Identify which cell holds the provided text, then report its (x, y) central coordinate. 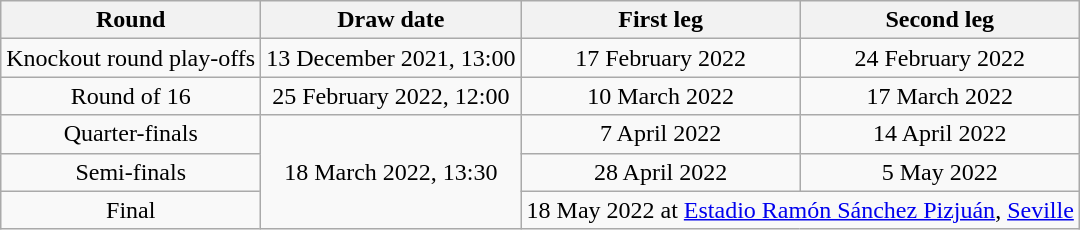
13 December 2021, 13:00 (391, 58)
Round (131, 20)
18 May 2022 at Estadio Ramón Sánchez Pizjuán, Seville (800, 210)
Round of 16 (131, 96)
18 March 2022, 13:30 (391, 172)
Final (131, 210)
24 February 2022 (940, 58)
Quarter-finals (131, 134)
Knockout round play-offs (131, 58)
17 February 2022 (660, 58)
Second leg (940, 20)
14 April 2022 (940, 134)
5 May 2022 (940, 172)
Semi-finals (131, 172)
17 March 2022 (940, 96)
7 April 2022 (660, 134)
Draw date (391, 20)
10 March 2022 (660, 96)
25 February 2022, 12:00 (391, 96)
28 April 2022 (660, 172)
First leg (660, 20)
